Extract the [X, Y] coordinate from the center of the cell holding the provided text.  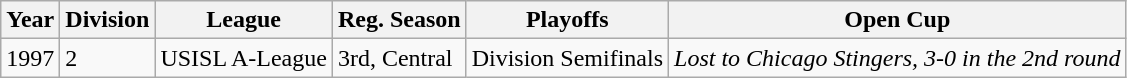
1997 [30, 58]
League [244, 20]
Open Cup [898, 20]
2 [108, 58]
Division [108, 20]
Division Semifinals [567, 58]
USISL A-League [244, 58]
Reg. Season [399, 20]
3rd, Central [399, 58]
Lost to Chicago Stingers, 3-0 in the 2nd round [898, 58]
Playoffs [567, 20]
Year [30, 20]
